Search for the cell housing the specified text and yield its (x, y) center coordinate. 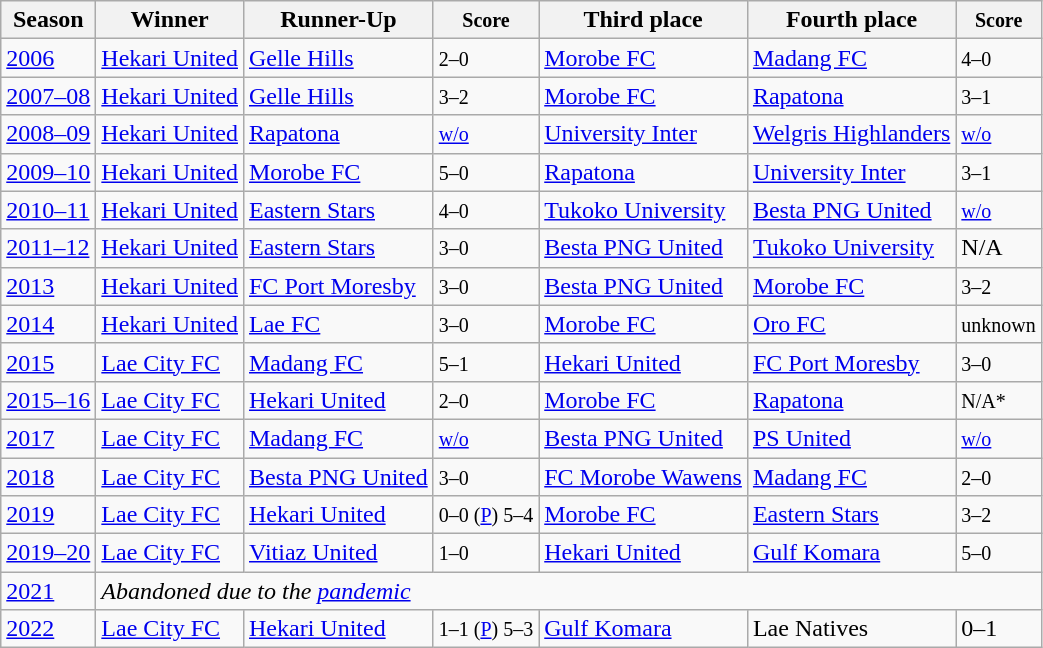
2021 (48, 591)
2015–16 (48, 400)
Winner (170, 20)
2010–11 (48, 210)
2007–08 (48, 96)
2011–12 (48, 248)
2019–20 (48, 553)
2018 (48, 477)
2022 (48, 629)
FC Morobe Wawens (644, 477)
Welgris Highlanders (851, 134)
2019 (48, 515)
Runner-Up (338, 20)
1–0 (486, 553)
Lae FC (338, 324)
2014 (48, 324)
Lae Natives (851, 629)
N/A (999, 248)
2017 (48, 438)
1–1 (P) 5–3 (486, 629)
N/A* (999, 400)
Vitiaz United (338, 553)
Abandoned due to the pandemic (569, 591)
2009–10 (48, 172)
2008–09 (48, 134)
5–1 (486, 362)
2013 (48, 286)
2015 (48, 362)
Fourth place (851, 20)
2006 (48, 58)
Third place (644, 20)
unknown (999, 324)
0–1 (999, 629)
Oro FC (851, 324)
PS United (851, 438)
0–0 (P) 5–4 (486, 515)
Season (48, 20)
